Return the [X, Y] coordinate for the center point of the cell that contains the specified text.  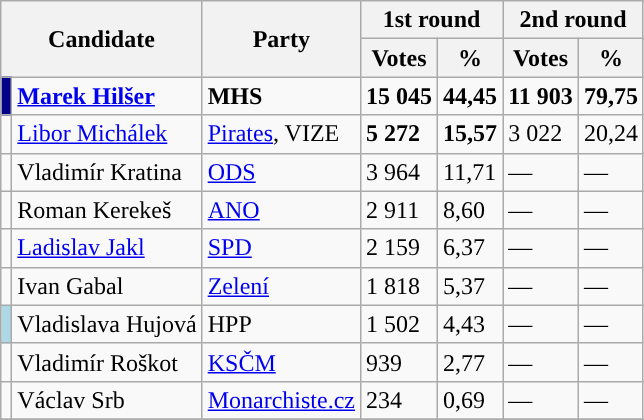
0,69 [470, 400]
Ivan Gabal [107, 286]
6,37 [470, 248]
939 [400, 362]
2nd round [574, 20]
79,75 [610, 96]
ANO [281, 210]
1 818 [400, 286]
234 [400, 400]
Vladislava Hujová [107, 324]
SPD [281, 248]
4,43 [470, 324]
MHS [281, 96]
15,57 [470, 134]
Party [281, 39]
KSČM [281, 362]
5,37 [470, 286]
Zelení [281, 286]
Ladislav Jakl [107, 248]
Václav Srb [107, 400]
Vladimír Kratina [107, 172]
Monarchiste.cz [281, 400]
3 022 [541, 134]
11 903 [541, 96]
15 045 [400, 96]
2 911 [400, 210]
44,45 [470, 96]
Candidate [102, 39]
Pirates, VIZE [281, 134]
3 964 [400, 172]
2,77 [470, 362]
HPP [281, 324]
Vladimír Roškot [107, 362]
1st round [432, 20]
Marek Hilšer [107, 96]
Libor Michálek [107, 134]
8,60 [470, 210]
20,24 [610, 134]
11,71 [470, 172]
Roman Kerekeš [107, 210]
2 159 [400, 248]
5 272 [400, 134]
1 502 [400, 324]
ODS [281, 172]
